Determine the (x, y) coordinate at the center of the cell enclosing the given text.  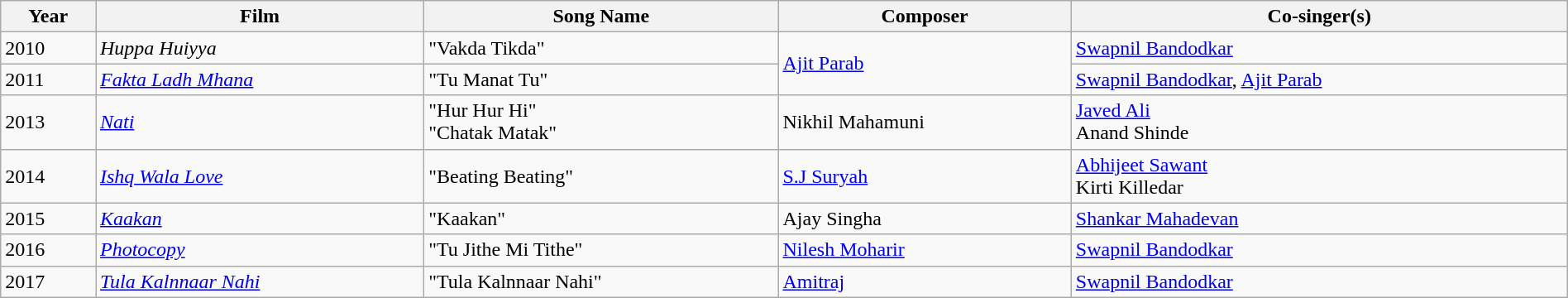
Ajit Parab (925, 64)
"Tu Manat Tu" (601, 79)
2010 (48, 48)
2017 (48, 281)
Amitraj (925, 281)
"Hur Hur Hi""Chatak Matak" (601, 123)
2011 (48, 79)
"Vakda Tikda" (601, 48)
Composer (925, 17)
Tula Kalnnaar Nahi (260, 281)
"Tu Jithe Mi Tithe" (601, 250)
2013 (48, 123)
"Tula Kalnnaar Nahi" (601, 281)
Co-singer(s) (1319, 17)
Photocopy (260, 250)
"Beating Beating" (601, 175)
Ajay Singha (925, 219)
Film (260, 17)
Ishq Wala Love (260, 175)
S.J Suryah (925, 175)
Fakta Ladh Mhana (260, 79)
Nati (260, 123)
2014 (48, 175)
Swapnil Bandodkar, Ajit Parab (1319, 79)
Song Name (601, 17)
Nilesh Moharir (925, 250)
2015 (48, 219)
Javed AliAnand Shinde (1319, 123)
Abhijeet SawantKirti Killedar (1319, 175)
Nikhil Mahamuni (925, 123)
Shankar Mahadevan (1319, 219)
Year (48, 17)
Huppa Huiyya (260, 48)
2016 (48, 250)
"Kaakan" (601, 219)
Kaakan (260, 219)
